Identify which cell holds the provided text, then report its (x, y) central coordinate. 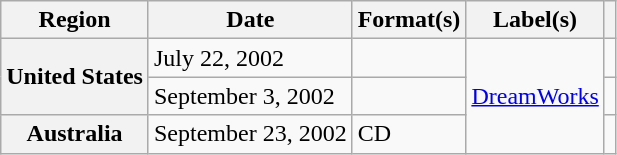
United States (75, 77)
Australia (75, 134)
Date (250, 20)
Region (75, 20)
Format(s) (409, 20)
September 23, 2002 (250, 134)
CD (409, 134)
September 3, 2002 (250, 96)
DreamWorks (535, 96)
Label(s) (535, 20)
July 22, 2002 (250, 58)
